Pinpoint the cell where the given text exists, returning its [X, Y] midpoint coordinate. 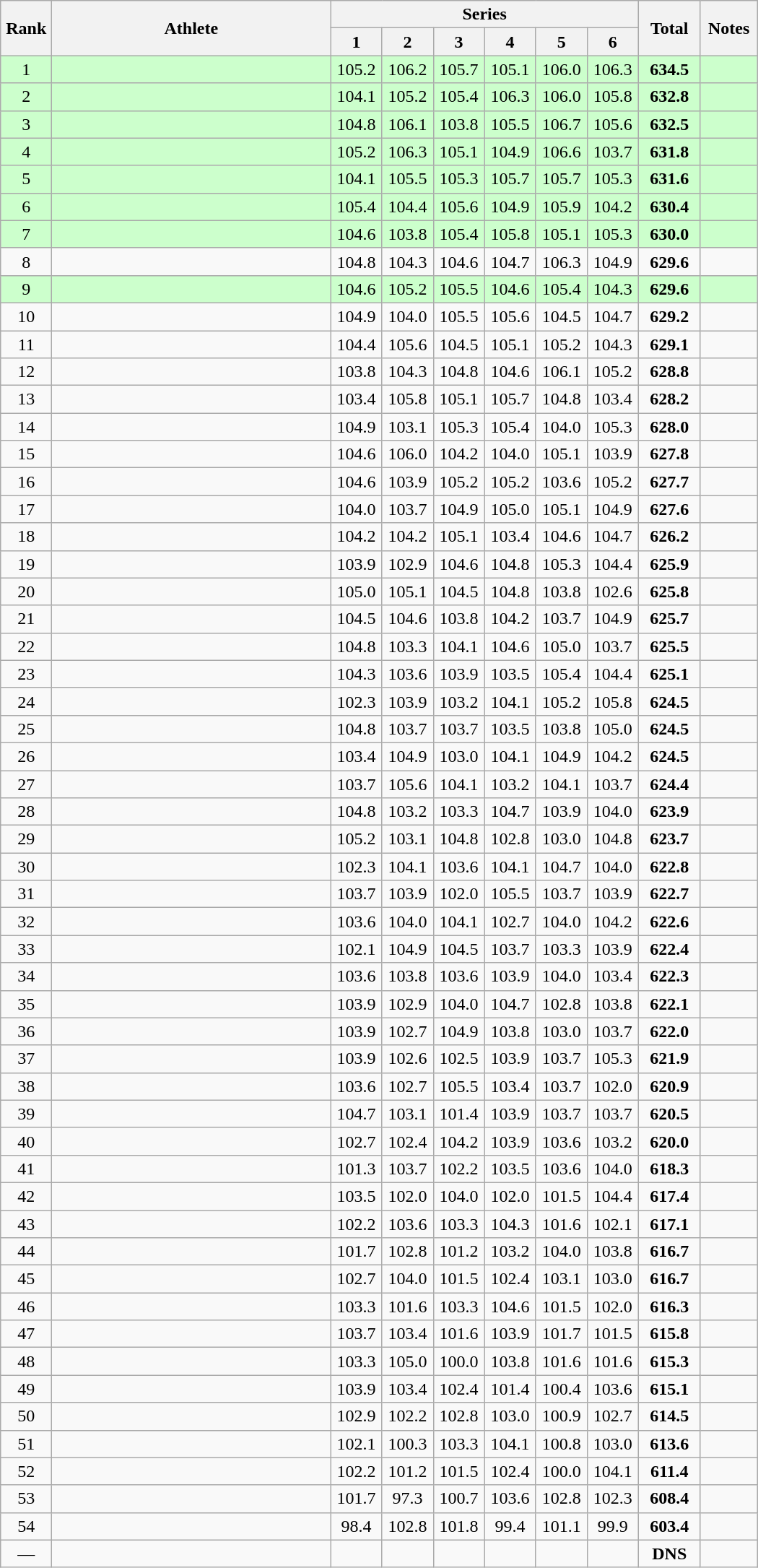
620.9 [669, 1086]
Total [669, 28]
615.1 [669, 1389]
625.5 [669, 646]
608.4 [669, 1499]
627.7 [669, 482]
623.9 [669, 812]
23 [26, 674]
9 [26, 289]
49 [26, 1389]
622.3 [669, 976]
DNS [669, 1554]
622.4 [669, 949]
22 [26, 646]
98.4 [357, 1526]
615.8 [669, 1334]
7 [26, 234]
18 [26, 537]
615.3 [669, 1361]
17 [26, 509]
36 [26, 1031]
Series [484, 14]
Athlete [191, 28]
13 [26, 399]
28 [26, 812]
31 [26, 894]
620.0 [669, 1141]
628.8 [669, 372]
632.8 [669, 97]
625.9 [669, 564]
25 [26, 729]
630.4 [669, 207]
37 [26, 1059]
43 [26, 1224]
622.1 [669, 1004]
624.4 [669, 784]
47 [26, 1334]
629.2 [669, 316]
100.4 [562, 1389]
40 [26, 1141]
632.5 [669, 124]
603.4 [669, 1526]
106.6 [562, 152]
622.7 [669, 894]
8 [26, 261]
11 [26, 345]
102.5 [459, 1059]
99.4 [510, 1526]
42 [26, 1196]
627.6 [669, 509]
626.2 [669, 537]
613.6 [669, 1444]
625.8 [669, 592]
53 [26, 1499]
100.9 [562, 1416]
611.4 [669, 1471]
620.5 [669, 1114]
41 [26, 1169]
100.7 [459, 1499]
52 [26, 1471]
106.7 [562, 124]
Notes [729, 28]
101.1 [562, 1526]
35 [26, 1004]
97.3 [407, 1499]
616.3 [669, 1307]
627.8 [669, 454]
618.3 [669, 1169]
100.3 [407, 1444]
50 [26, 1416]
30 [26, 867]
44 [26, 1252]
631.8 [669, 152]
101.8 [459, 1526]
15 [26, 454]
621.9 [669, 1059]
630.0 [669, 234]
622.8 [669, 867]
Rank [26, 28]
634.5 [669, 69]
622.6 [669, 922]
16 [26, 482]
48 [26, 1361]
27 [26, 784]
34 [26, 976]
99.9 [612, 1526]
29 [26, 839]
100.8 [562, 1444]
32 [26, 922]
46 [26, 1307]
33 [26, 949]
20 [26, 592]
623.7 [669, 839]
21 [26, 619]
12 [26, 372]
45 [26, 1279]
26 [26, 756]
105.9 [562, 207]
629.1 [669, 345]
628.0 [669, 427]
622.0 [669, 1031]
54 [26, 1526]
101.3 [357, 1169]
38 [26, 1086]
625.7 [669, 619]
617.1 [669, 1224]
631.6 [669, 179]
14 [26, 427]
— [26, 1554]
617.4 [669, 1196]
19 [26, 564]
39 [26, 1114]
614.5 [669, 1416]
106.2 [407, 69]
10 [26, 316]
24 [26, 701]
625.1 [669, 674]
51 [26, 1444]
628.2 [669, 399]
